Extract the [X, Y] coordinate from the center of the cell holding the provided text.  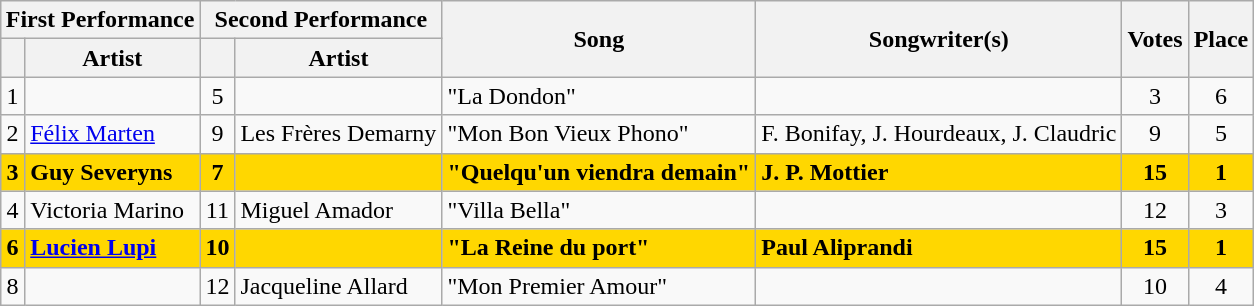
Jacqueline Allard [338, 286]
Song [599, 39]
Songwriter(s) [939, 39]
Lucien Lupi [112, 248]
"La Reine du port" [599, 248]
F. Bonifay, J. Hourdeaux, J. Claudric [939, 134]
First Performance [100, 20]
J. P. Mottier [939, 172]
"Mon Bon Vieux Phono" [599, 134]
"Villa Bella" [599, 210]
Place [1221, 39]
Miguel Amador [338, 210]
Guy Severyns [112, 172]
8 [12, 286]
Victoria Marino [112, 210]
Paul Aliprandi [939, 248]
7 [218, 172]
"Quelqu'un viendra demain" [599, 172]
11 [218, 210]
Second Performance [321, 20]
2 [12, 134]
Félix Marten [112, 134]
Votes [1155, 39]
"La Dondon" [599, 96]
"Mon Premier Amour" [599, 286]
Les Frères Demarny [338, 134]
